From the cell containing the given text, extract its center point as [x, y] coordinate. 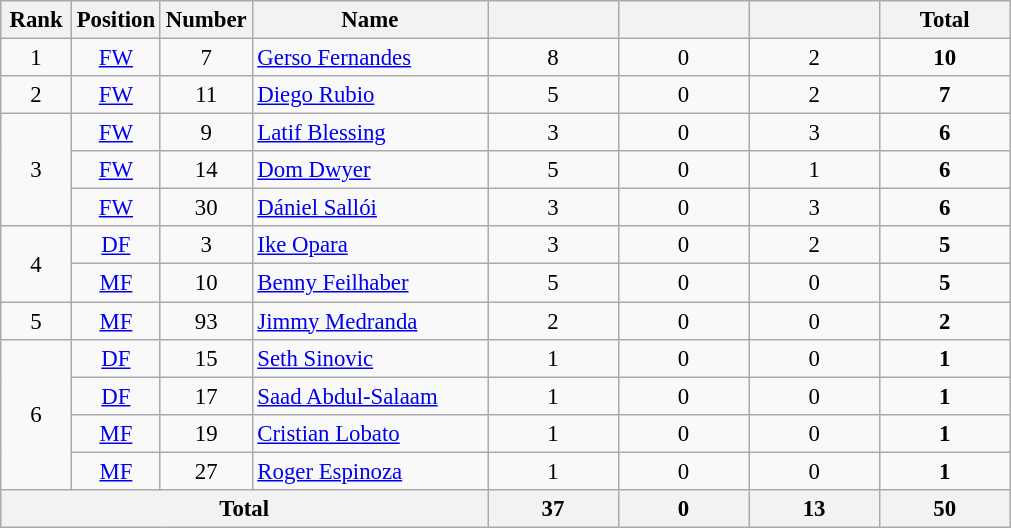
9 [206, 133]
Dom Dwyer [370, 170]
Benny Feilhaber [370, 283]
15 [206, 358]
37 [554, 509]
Position [116, 20]
27 [206, 471]
Seth Sinovic [370, 358]
Ike Opara [370, 245]
Rank [36, 20]
11 [206, 95]
93 [206, 321]
8 [554, 58]
50 [944, 509]
17 [206, 396]
13 [814, 509]
Roger Espinoza [370, 471]
Jimmy Medranda [370, 321]
4 [36, 264]
Number [206, 20]
19 [206, 433]
Dániel Sallói [370, 208]
14 [206, 170]
Diego Rubio [370, 95]
Saad Abdul-Salaam [370, 396]
Latif Blessing [370, 133]
30 [206, 208]
Name [370, 20]
Cristian Lobato [370, 433]
Gerso Fernandes [370, 58]
